Detect which cell encompasses the target text, then output its [X, Y] center coordinate. 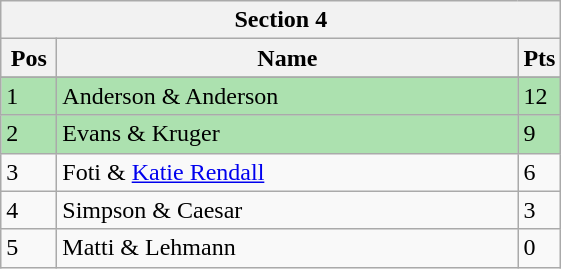
Section 4 [281, 20]
6 [540, 172]
4 [29, 210]
12 [540, 96]
Matti & Lehmann [288, 248]
Pos [29, 58]
9 [540, 134]
Pts [540, 58]
Anderson & Anderson [288, 96]
Foti & Katie Rendall [288, 172]
Simpson & Caesar [288, 210]
Evans & Kruger [288, 134]
1 [29, 96]
0 [540, 248]
5 [29, 248]
2 [29, 134]
Name [288, 58]
